Output the [X, Y] coordinate of the center of the cell containing the given text.  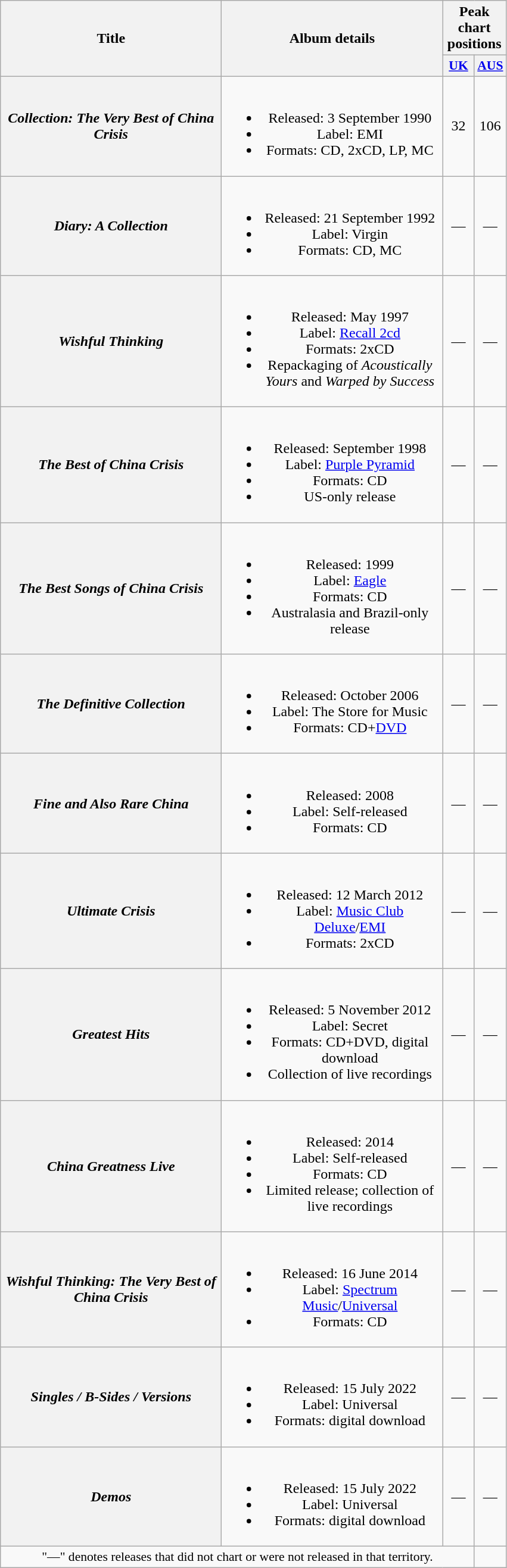
"—" denotes releases that did not chart or were not released in that territory. [237, 1557]
The Best of China Crisis [111, 465]
Released: 21 September 1992Label: VirginFormats: CD, MC [332, 226]
Released: 5 November 2012Label: SecretFormats: CD+DVD, digital downloadCollection of live recordings [332, 1035]
Released: September 1998Label: Purple PyramidFormats: CDUS-only release [332, 465]
Wishful Thinking [111, 342]
Singles / B-Sides / Versions [111, 1397]
Peak chart positions [474, 28]
The Best Songs of China Crisis [111, 588]
Wishful Thinking: The Very Best of China Crisis [111, 1289]
Greatest Hits [111, 1035]
Released: 3 September 1990Label: EMIFormats: CD, 2xCD, LP, MC [332, 126]
32 [459, 126]
Album details [332, 39]
UK [459, 66]
Ultimate Crisis [111, 911]
AUS [490, 66]
Demos [111, 1497]
Fine and Also Rare China [111, 804]
106 [490, 126]
Released: 2008Label: Self-releasedFormats: CD [332, 804]
China Greatness Live [111, 1166]
Released: October 2006Label: The Store for MusicFormats: CD+DVD [332, 704]
Released: 16 June 2014Label: Spectrum Music/UniversalFormats: CD [332, 1289]
Released: 12 March 2012Label: Music Club Deluxe/EMIFormats: 2xCD [332, 911]
Released: 1999Label: EagleFormats: CDAustralasia and Brazil-only release [332, 588]
The Definitive Collection [111, 704]
Title [111, 39]
Released: May 1997Label: Recall 2cdFormats: 2xCDRepackaging of Acoustically Yours and Warped by Success [332, 342]
Collection: The Very Best of China Crisis [111, 126]
Diary: A Collection [111, 226]
Released: 2014Label: Self-releasedFormats: CDLimited release; collection of live recordings [332, 1166]
